Pinpoint the cell where the given text exists, returning its (x, y) midpoint coordinate. 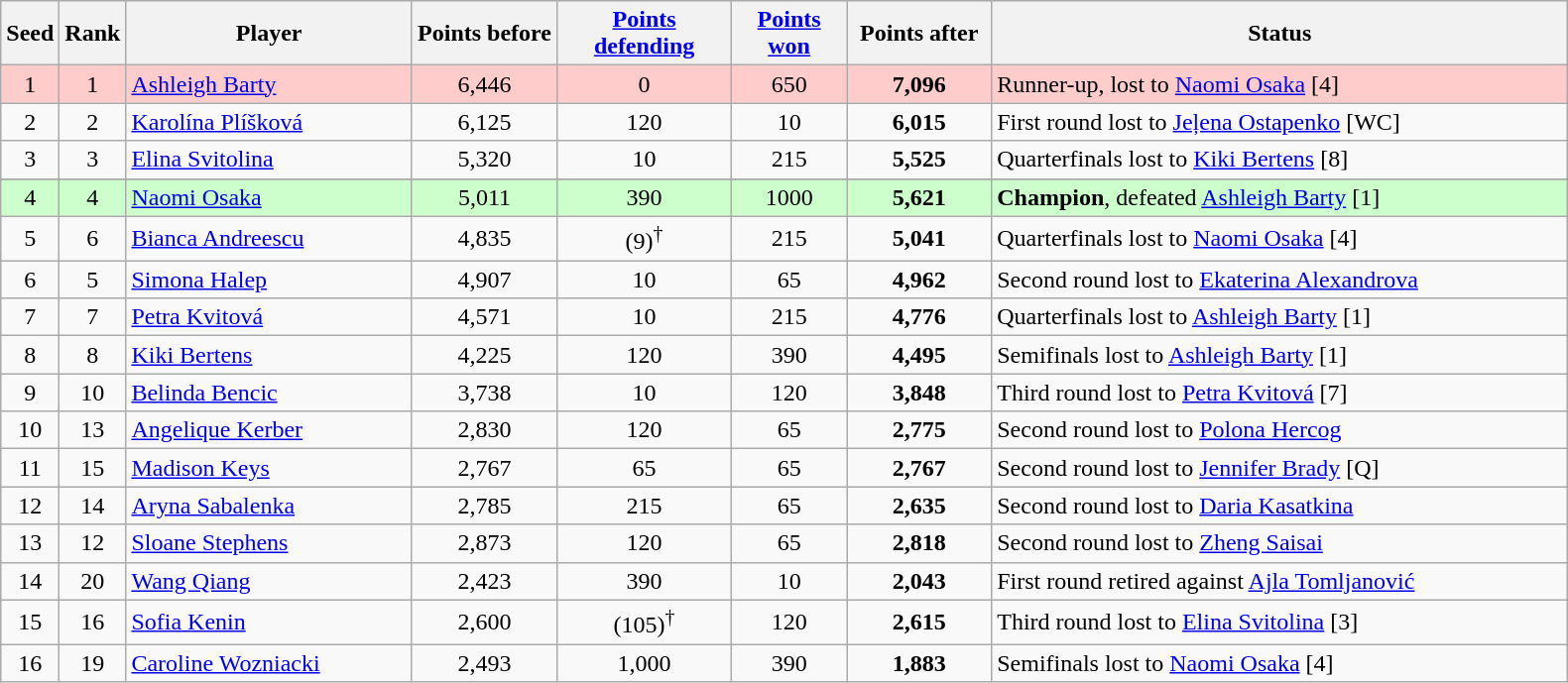
Third round lost to Petra Kvitová [7] (1279, 393)
1,883 (919, 663)
Caroline Wozniacki (270, 663)
2,043 (919, 581)
Champion, defeated Ashleigh Barty [1] (1279, 197)
2,873 (484, 543)
1,000 (645, 663)
Third round lost to Elina Svitolina [3] (1279, 623)
Quarterfinals lost to Ashleigh Barty [1] (1279, 317)
First round retired against Ajla Tomljanović (1279, 581)
5,011 (484, 197)
First round lost to Jeļena Ostapenko [WC] (1279, 122)
Belinda Bencic (270, 393)
Points before (484, 34)
Second round lost to Polona Hercog (1279, 430)
Second round lost to Zheng Saisai (1279, 543)
5,525 (919, 160)
4,962 (919, 280)
Ashleigh Barty (270, 84)
Rank (93, 34)
Semifinals lost to Ashleigh Barty [1] (1279, 355)
4,835 (484, 238)
1000 (789, 197)
2,775 (919, 430)
Angelique Kerber (270, 430)
2,785 (484, 506)
2,615 (919, 623)
5,041 (919, 238)
7,096 (919, 84)
4,776 (919, 317)
2,635 (919, 506)
2,830 (484, 430)
0 (645, 84)
Madison Keys (270, 468)
650 (789, 84)
Semifinals lost to Naomi Osaka [4] (1279, 663)
Second round lost to Jennifer Brady [Q] (1279, 468)
4,225 (484, 355)
Bianca Andreescu (270, 238)
Quarterfinals lost to Kiki Bertens [8] (1279, 160)
Petra Kvitová (270, 317)
6,446 (484, 84)
(9)† (645, 238)
Wang Qiang (270, 581)
Elina Svitolina (270, 160)
Sofia Kenin (270, 623)
11 (30, 468)
3,738 (484, 393)
Points won (789, 34)
3,848 (919, 393)
Sloane Stephens (270, 543)
9 (30, 393)
20 (93, 581)
Player (270, 34)
2,493 (484, 663)
Simona Halep (270, 280)
Second round lost to Ekaterina Alexandrova (1279, 280)
5,621 (919, 197)
Naomi Osaka (270, 197)
19 (93, 663)
4,907 (484, 280)
4,495 (919, 355)
Aryna Sabalenka (270, 506)
Seed (30, 34)
Quarterfinals lost to Naomi Osaka [4] (1279, 238)
Kiki Bertens (270, 355)
Points after (919, 34)
Points defending (645, 34)
2,818 (919, 543)
(105)† (645, 623)
6,015 (919, 122)
2,423 (484, 581)
Second round lost to Daria Kasatkina (1279, 506)
Karolína Plíšková (270, 122)
2,600 (484, 623)
Status (1279, 34)
Runner-up, lost to Naomi Osaka [4] (1279, 84)
4,571 (484, 317)
5,320 (484, 160)
6,125 (484, 122)
